Capture the cell that displays the provided text and extract its (x, y) central coordinate. 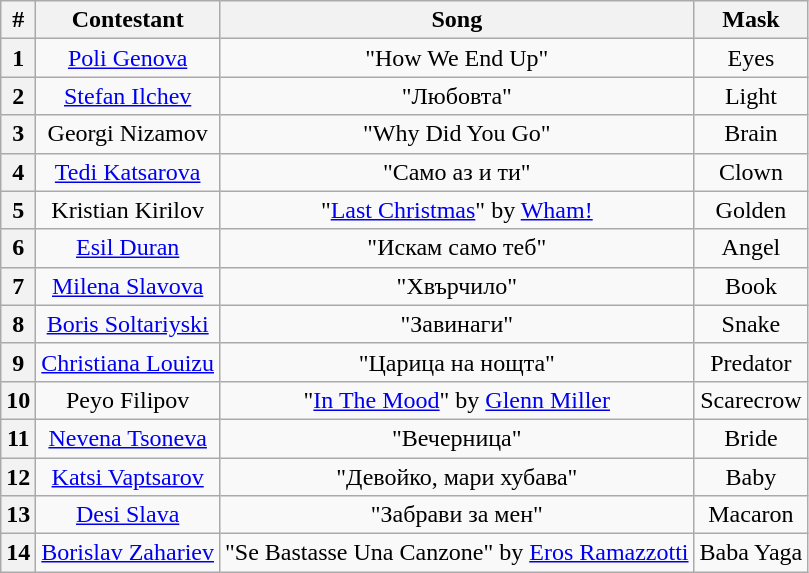
Baby (751, 477)
13 (18, 515)
Angel (751, 248)
3 (18, 134)
Milena Slavova (128, 286)
7 (18, 286)
Boris Soltariyski (128, 324)
"Вечерница" (458, 438)
"Любовта" (458, 96)
"Само аз и ти" (458, 172)
Bride (751, 438)
Esil Duran (128, 248)
Snake (751, 324)
Book (751, 286)
"Хвърчило" (458, 286)
4 (18, 172)
Desi Slava (128, 515)
Clown (751, 172)
Tedi Katsarova (128, 172)
8 (18, 324)
Baba Yaga (751, 553)
# (18, 20)
Poli Genova (128, 58)
12 (18, 477)
2 (18, 96)
Stefan Ilchev (128, 96)
"Завинаги" (458, 324)
Peyo Filipov (128, 400)
"Девойко, мари хубава" (458, 477)
"In The Mood" by Glenn Miller (458, 400)
Contestant (128, 20)
"Last Christmas" by Wham! (458, 210)
Light (751, 96)
10 (18, 400)
14 (18, 553)
Song (458, 20)
Eyes (751, 58)
Borislav Zahariev (128, 553)
"Why Did You Go" (458, 134)
1 (18, 58)
Christiana Louizu (128, 362)
5 (18, 210)
"How We End Up" (458, 58)
Katsi Vaptsarov (128, 477)
Macaron (751, 515)
Nevena Tsoneva (128, 438)
9 (18, 362)
6 (18, 248)
Mask (751, 20)
Brain (751, 134)
11 (18, 438)
"Искам само теб" (458, 248)
"Царица на нощта" (458, 362)
Predator (751, 362)
Kristian Kirilov (128, 210)
"Забрави за мен" (458, 515)
Scarecrow (751, 400)
Georgi Nizamov (128, 134)
"Se Bastasse Una Canzone" by Eros Ramazzotti (458, 553)
Golden (751, 210)
